For the text-containing cell, return its midpoint in (X, Y) coordinate format. 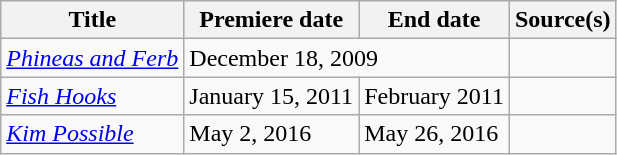
May 2, 2016 (272, 134)
Fish Hooks (92, 96)
December 18, 2009 (347, 58)
Phineas and Ferb (92, 58)
Source(s) (562, 20)
Kim Possible (92, 134)
May 26, 2016 (434, 134)
End date (434, 20)
Premiere date (272, 20)
January 15, 2011 (272, 96)
February 2011 (434, 96)
Title (92, 20)
